Detect which cell encompasses the target text, then output its [X, Y] center coordinate. 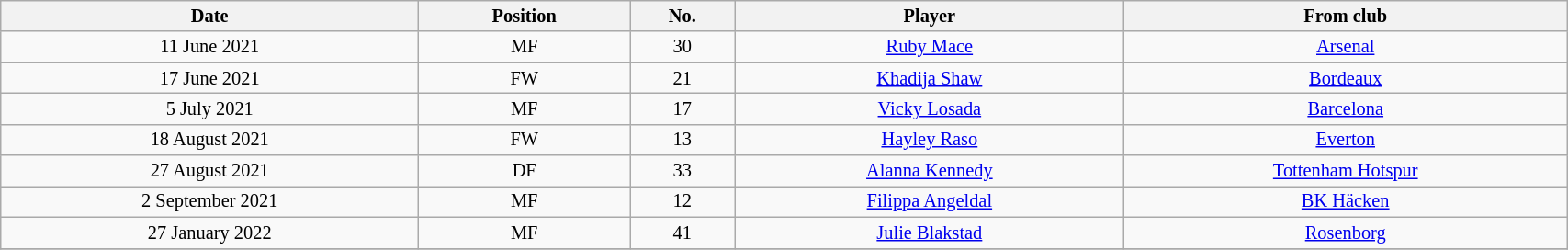
No. [682, 16]
11 June 2021 [209, 47]
Date [209, 16]
BK Häcken [1346, 201]
Arsenal [1346, 47]
Ruby Mace [930, 47]
DF [525, 171]
27 August 2021 [209, 171]
Player [930, 16]
Barcelona [1346, 108]
Hayley Raso [930, 140]
12 [682, 201]
33 [682, 171]
Bordeaux [1346, 78]
From club [1346, 16]
2 September 2021 [209, 201]
Filippa Angeldal [930, 201]
Khadija Shaw [930, 78]
Position [525, 16]
30 [682, 47]
Alanna Kennedy [930, 171]
17 June 2021 [209, 78]
17 [682, 108]
5 July 2021 [209, 108]
41 [682, 233]
18 August 2021 [209, 140]
Everton [1346, 140]
Tottenham Hotspur [1346, 171]
Vicky Losada [930, 108]
27 January 2022 [209, 233]
Julie Blakstad [930, 233]
21 [682, 78]
13 [682, 140]
Rosenborg [1346, 233]
